Identify which cell holds the provided text, then report its (X, Y) central coordinate. 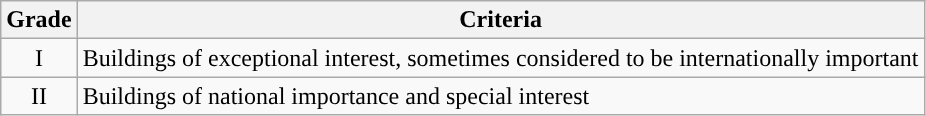
Grade (39, 20)
II (39, 96)
Buildings of national importance and special interest (500, 96)
Criteria (500, 20)
I (39, 58)
Buildings of exceptional interest, sometimes considered to be internationally important (500, 58)
